Return (x, y) of the center of cell containing provided text 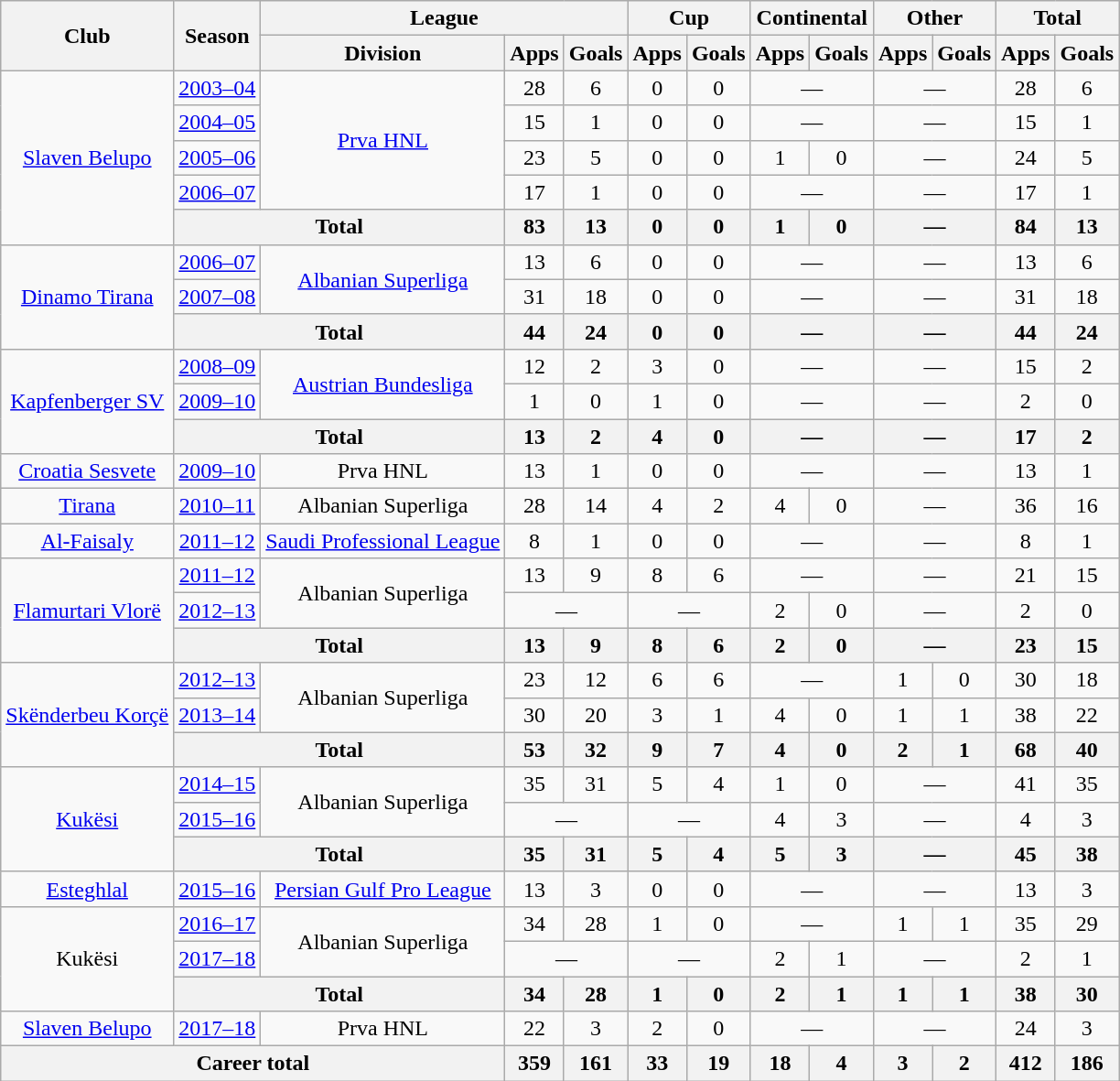
2010–11 (218, 506)
2005–06 (218, 157)
29 (1087, 924)
Dinamo Tirana (88, 297)
7 (718, 750)
53 (534, 750)
Kapfenberger SV (88, 401)
14 (596, 506)
412 (1026, 1064)
32 (596, 750)
Continental (812, 18)
40 (1087, 750)
Skënderbeu Korçë (88, 715)
League (445, 18)
21 (1026, 576)
2013–14 (218, 715)
2004–05 (218, 123)
359 (534, 1064)
68 (1026, 750)
45 (1026, 854)
16 (1087, 506)
Other (934, 18)
19 (718, 1064)
41 (1026, 784)
Tirana (88, 506)
20 (596, 715)
33 (657, 1064)
2007–08 (218, 297)
Club (88, 36)
Esteghlal (88, 889)
Flamurtari Vlorë (88, 611)
2008–09 (218, 366)
36 (1026, 506)
Season (218, 36)
Division (382, 53)
Austrian Bundesliga (382, 384)
Persian Gulf Pro League (382, 889)
2016–17 (218, 924)
2003–04 (218, 88)
161 (596, 1064)
Saudi Professional League (382, 541)
84 (1026, 227)
Cup (689, 18)
Al-Faisaly (88, 541)
83 (534, 227)
Croatia Sesvete (88, 471)
Career total (253, 1064)
2014–15 (218, 784)
186 (1087, 1064)
